Find where the given text appears and provide that cell's center as (x, y) coordinate. 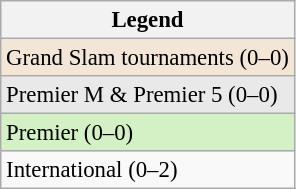
Legend (148, 20)
Premier (0–0) (148, 133)
Premier M & Premier 5 (0–0) (148, 95)
Grand Slam tournaments (0–0) (148, 58)
International (0–2) (148, 170)
